Capture the cell that displays the provided text and extract its (x, y) central coordinate. 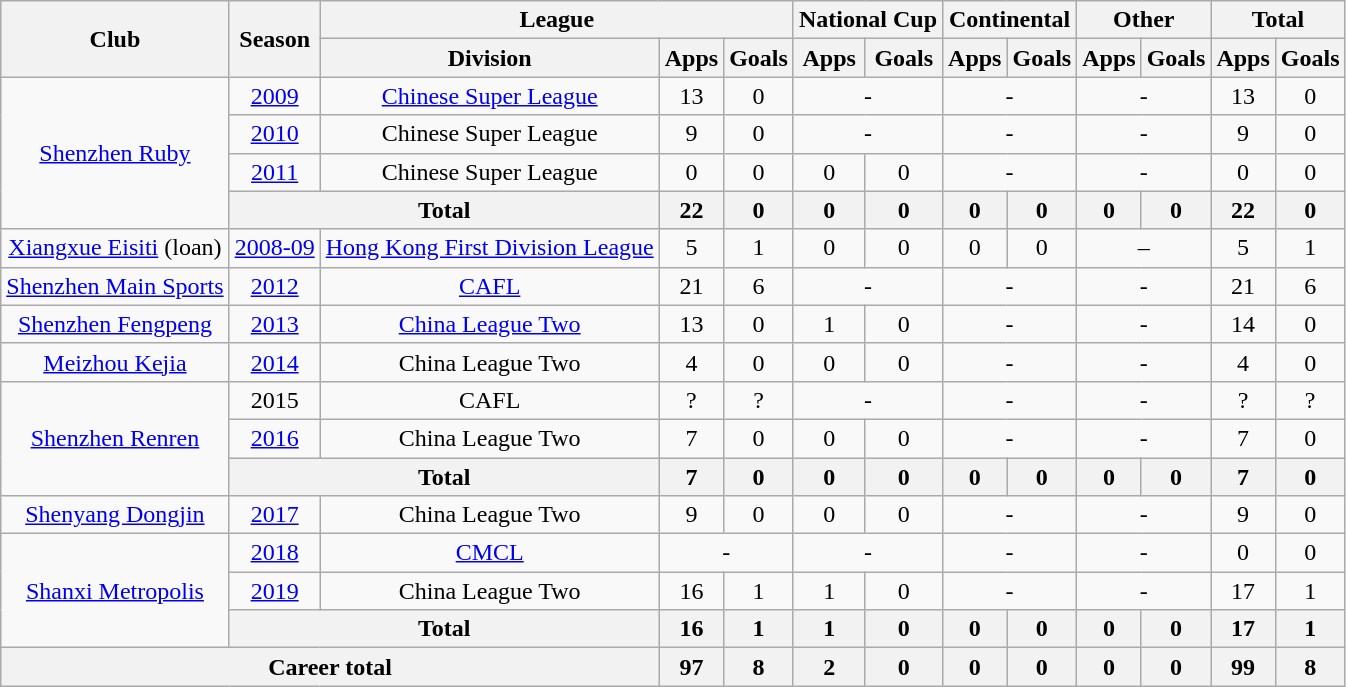
2012 (274, 286)
Shenyang Dongjin (115, 515)
Xiangxue Eisiti (loan) (115, 248)
2017 (274, 515)
Club (115, 39)
Hong Kong First Division League (490, 248)
2009 (274, 96)
Other (1144, 20)
– (1144, 248)
2013 (274, 324)
Shenzhen Renren (115, 438)
2008-09 (274, 248)
2014 (274, 362)
2018 (274, 553)
Shenzhen Main Sports (115, 286)
2016 (274, 438)
99 (1243, 667)
Season (274, 39)
2010 (274, 134)
Shanxi Metropolis (115, 591)
2015 (274, 400)
14 (1243, 324)
Career total (330, 667)
Shenzhen Ruby (115, 153)
2 (829, 667)
League (556, 20)
CMCL (490, 553)
2019 (274, 591)
Continental (1010, 20)
97 (691, 667)
Division (490, 58)
National Cup (868, 20)
2011 (274, 172)
Meizhou Kejia (115, 362)
Shenzhen Fengpeng (115, 324)
